Locate the cell with the specified text and output its [x, y] center coordinate. 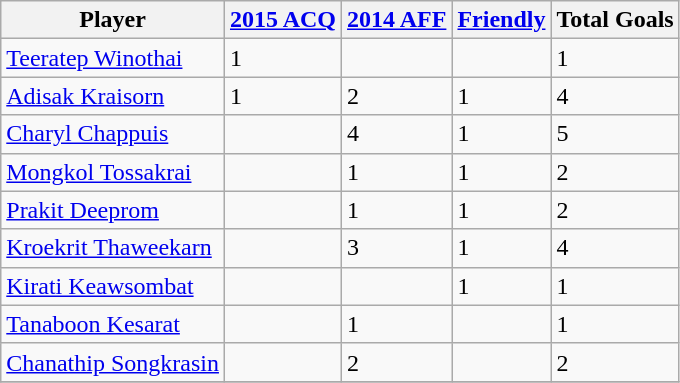
Charyl Chappuis [113, 134]
Prakit Deeprom [113, 210]
Player [113, 20]
5 [615, 134]
Kirati Keawsombat [113, 286]
2014 AFF [397, 20]
Adisak Kraisorn [113, 96]
Friendly [502, 20]
Mongkol Tossakrai [113, 172]
Total Goals [615, 20]
Tanaboon Kesarat [113, 324]
Chanathip Songkrasin [113, 362]
Teeratep Winothai [113, 58]
2015 ACQ [282, 20]
Kroekrit Thaweekarn [113, 248]
3 [397, 248]
